Scan for the cell matching the given text and deliver its [X, Y] coordinate at center. 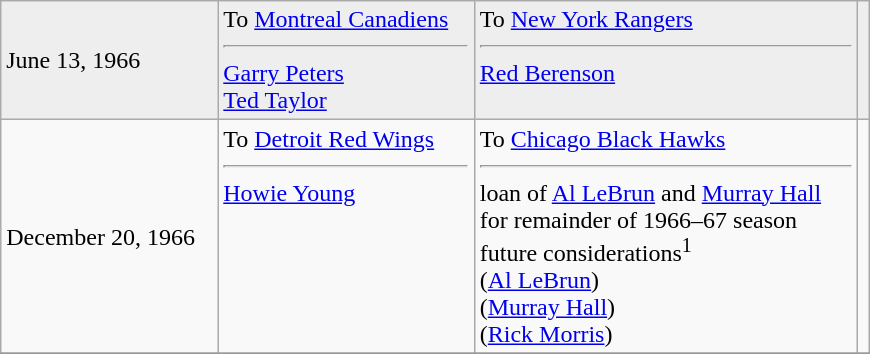
To Chicago Black Hawksloan of Al LeBrun and Murray Hallfor remainder of 1966–67 seasonfuture considerations1(Al LeBrun)(Murray Hall)(Rick Morris) [666, 237]
June 13, 1966 [110, 60]
December 20, 1966 [110, 237]
To Montreal CanadiensGarry PetersTed Taylor [346, 60]
To New York RangersRed Berenson [666, 60]
To Detroit Red WingsHowie Young [346, 237]
